Return [x, y] of the center of cell containing provided text 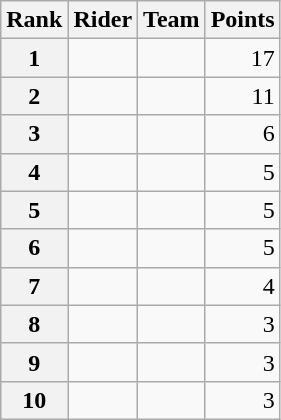
Points [242, 20]
Rank [34, 20]
10 [34, 400]
Rider [103, 20]
Team [172, 20]
11 [242, 96]
1 [34, 58]
17 [242, 58]
9 [34, 362]
2 [34, 96]
7 [34, 286]
8 [34, 324]
